Find where the given text appears and provide that cell's center as [x, y] coordinate. 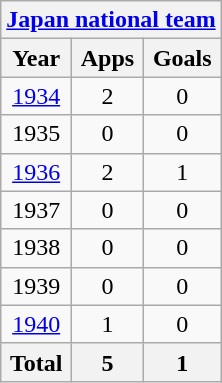
1939 [36, 286]
1937 [36, 210]
Apps [108, 58]
Year [36, 58]
Goals [182, 58]
1938 [36, 248]
Japan national team [111, 20]
1936 [36, 172]
Total [36, 362]
1934 [36, 96]
1940 [36, 324]
1935 [36, 134]
5 [108, 362]
